Return the (x, y) coordinate for the center point of the cell that contains the specified text.  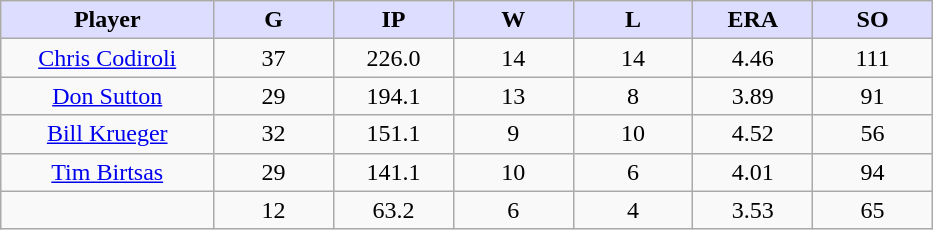
Tim Birtsas (108, 172)
13 (513, 96)
SO (873, 20)
Don Sutton (108, 96)
91 (873, 96)
111 (873, 58)
G (274, 20)
9 (513, 134)
8 (633, 96)
4.46 (753, 58)
141.1 (393, 172)
151.1 (393, 134)
Chris Codiroli (108, 58)
37 (274, 58)
Player (108, 20)
94 (873, 172)
3.53 (753, 210)
3.89 (753, 96)
IP (393, 20)
4.01 (753, 172)
65 (873, 210)
Bill Krueger (108, 134)
12 (274, 210)
194.1 (393, 96)
32 (274, 134)
L (633, 20)
W (513, 20)
226.0 (393, 58)
ERA (753, 20)
63.2 (393, 210)
4.52 (753, 134)
4 (633, 210)
56 (873, 134)
